Return (x, y) of the center of cell containing provided text 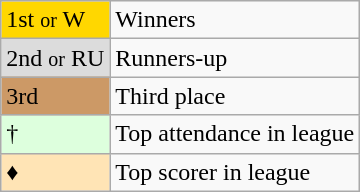
2nd or RU (56, 58)
† (56, 134)
Runners-up (235, 58)
Top attendance in league (235, 134)
Winners (235, 20)
Third place (235, 96)
♦ (56, 172)
3rd (56, 96)
Top scorer in league (235, 172)
1st or W (56, 20)
